Extract the (x, y) coordinate from the center of the cell holding the provided text.  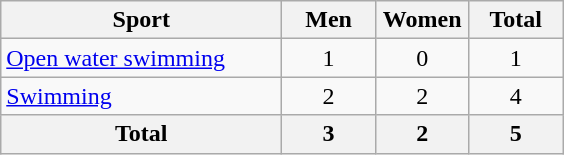
Swimming (142, 96)
3 (329, 134)
5 (516, 134)
Men (329, 20)
Open water swimming (142, 58)
0 (422, 58)
4 (516, 96)
Sport (142, 20)
Women (422, 20)
